Scan for the cell matching the given text and deliver its (X, Y) coordinate at center. 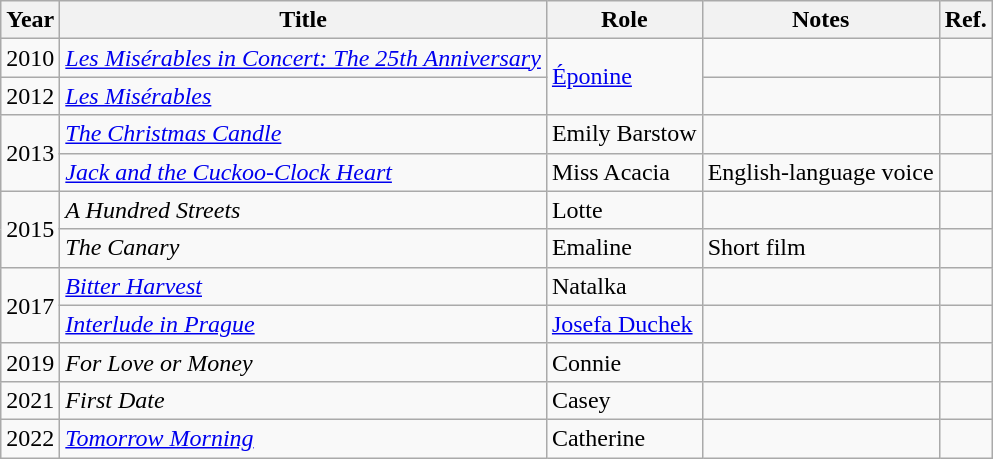
Emaline (624, 248)
The Canary (304, 248)
A Hundred Streets (304, 210)
Ref. (966, 20)
2012 (30, 96)
2019 (30, 362)
Bitter Harvest (304, 286)
Title (304, 20)
2013 (30, 153)
Short film (820, 248)
Interlude in Prague (304, 324)
Natalka (624, 286)
Tomorrow Morning (304, 438)
2022 (30, 438)
Miss Acacia (624, 172)
Lotte (624, 210)
Éponine (624, 77)
2017 (30, 305)
2010 (30, 58)
Year (30, 20)
Connie (624, 362)
The Christmas Candle (304, 134)
Casey (624, 400)
Role (624, 20)
Les Misérables (304, 96)
Jack and the Cuckoo-Clock Heart (304, 172)
Les Misérables in Concert: The 25th Anniversary (304, 58)
2021 (30, 400)
First Date (304, 400)
Notes (820, 20)
Catherine (624, 438)
English-language voice (820, 172)
Emily Barstow (624, 134)
2015 (30, 229)
Josefa Duchek (624, 324)
For Love or Money (304, 362)
